Capture the cell that displays the provided text and extract its (x, y) central coordinate. 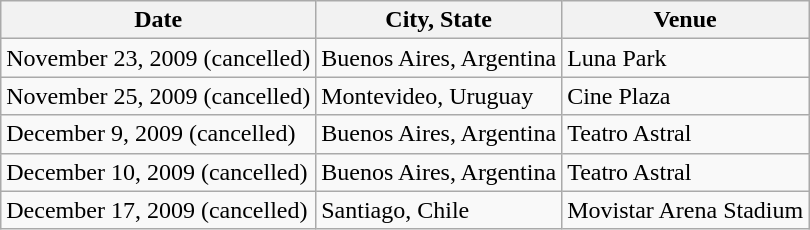
Venue (686, 20)
Montevideo, Uruguay (439, 96)
December 9, 2009 (cancelled) (158, 134)
Santiago, Chile (439, 210)
November 25, 2009 (cancelled) (158, 96)
Movistar Arena Stadium (686, 210)
City, State (439, 20)
December 17, 2009 (cancelled) (158, 210)
November 23, 2009 (cancelled) (158, 58)
Date (158, 20)
Cine Plaza (686, 96)
December 10, 2009 (cancelled) (158, 172)
Luna Park (686, 58)
